Find where the given text appears and provide that cell's center as (x, y) coordinate. 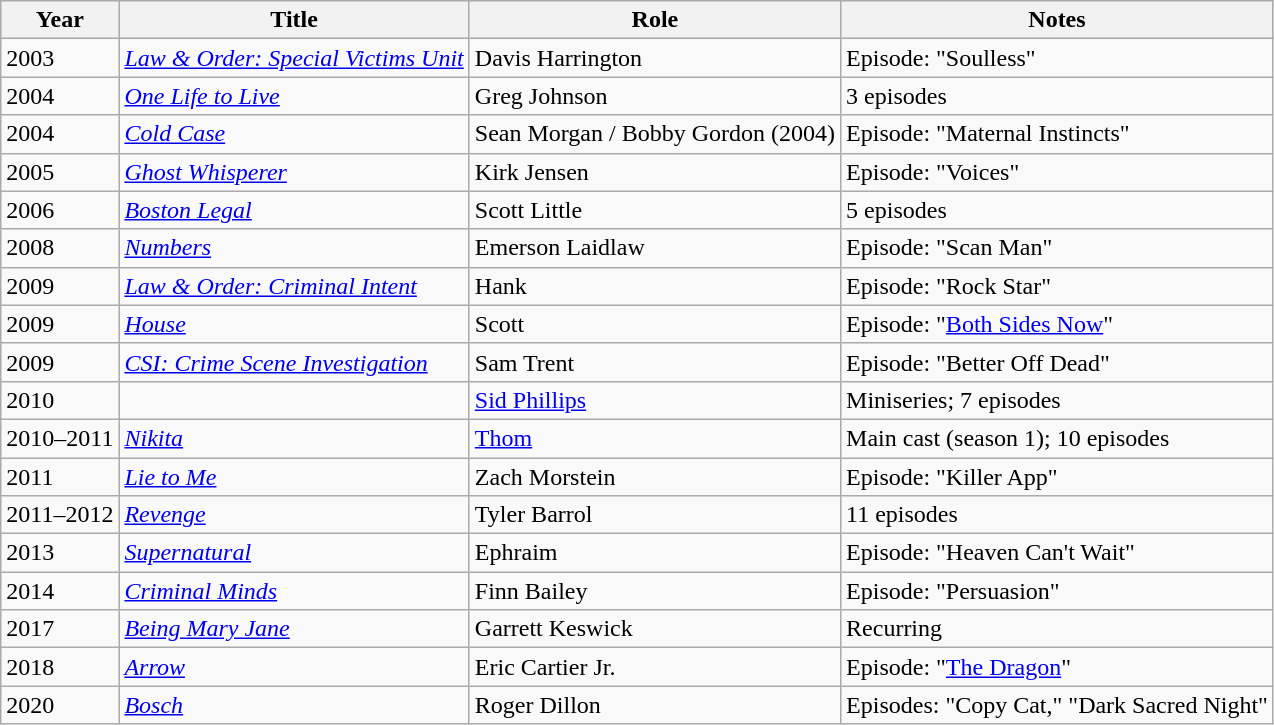
Episode: "Rock Star" (1058, 286)
Greg Johnson (654, 96)
Recurring (1058, 629)
CSI: Crime Scene Investigation (294, 362)
Hank (654, 286)
House (294, 324)
Scott (654, 324)
Criminal Minds (294, 591)
Garrett Keswick (654, 629)
Arrow (294, 667)
Sam Trent (654, 362)
Year (60, 20)
Cold Case (294, 134)
Tyler Barrol (654, 515)
Law & Order: Criminal Intent (294, 286)
2010–2011 (60, 438)
2013 (60, 553)
5 episodes (1058, 210)
2014 (60, 591)
Ephraim (654, 553)
Episode: "The Dragon" (1058, 667)
One Life to Live (294, 96)
Thom (654, 438)
Role (654, 20)
Zach Morstein (654, 477)
2018 (60, 667)
11 episodes (1058, 515)
Episode: "Heaven Can't Wait" (1058, 553)
Davis Harrington (654, 58)
2020 (60, 705)
Notes (1058, 20)
Episode: "Soulless" (1058, 58)
Episode: "Maternal Instincts" (1058, 134)
Numbers (294, 248)
2008 (60, 248)
Bosch (294, 705)
Kirk Jensen (654, 172)
Scott Little (654, 210)
Sid Phillips (654, 400)
3 episodes (1058, 96)
Supernatural (294, 553)
2005 (60, 172)
2011–2012 (60, 515)
Main cast (season 1); 10 episodes (1058, 438)
Ghost Whisperer (294, 172)
2010 (60, 400)
Title (294, 20)
Miniseries; 7 episodes (1058, 400)
Episode: "Better Off Dead" (1058, 362)
Finn Bailey (654, 591)
Law & Order: Special Victims Unit (294, 58)
Episode: "Killer App" (1058, 477)
Episode: "Persuasion" (1058, 591)
2017 (60, 629)
2006 (60, 210)
2011 (60, 477)
Revenge (294, 515)
Episodes: "Copy Cat," "Dark Sacred Night" (1058, 705)
Episode: "Scan Man" (1058, 248)
Sean Morgan / Bobby Gordon (2004) (654, 134)
Eric Cartier Jr. (654, 667)
Roger Dillon (654, 705)
Episode: "Both Sides Now" (1058, 324)
Being Mary Jane (294, 629)
Boston Legal (294, 210)
Episode: "Voices" (1058, 172)
Nikita (294, 438)
Emerson Laidlaw (654, 248)
2003 (60, 58)
Lie to Me (294, 477)
